From the cell containing the given text, extract its center point as [x, y] coordinate. 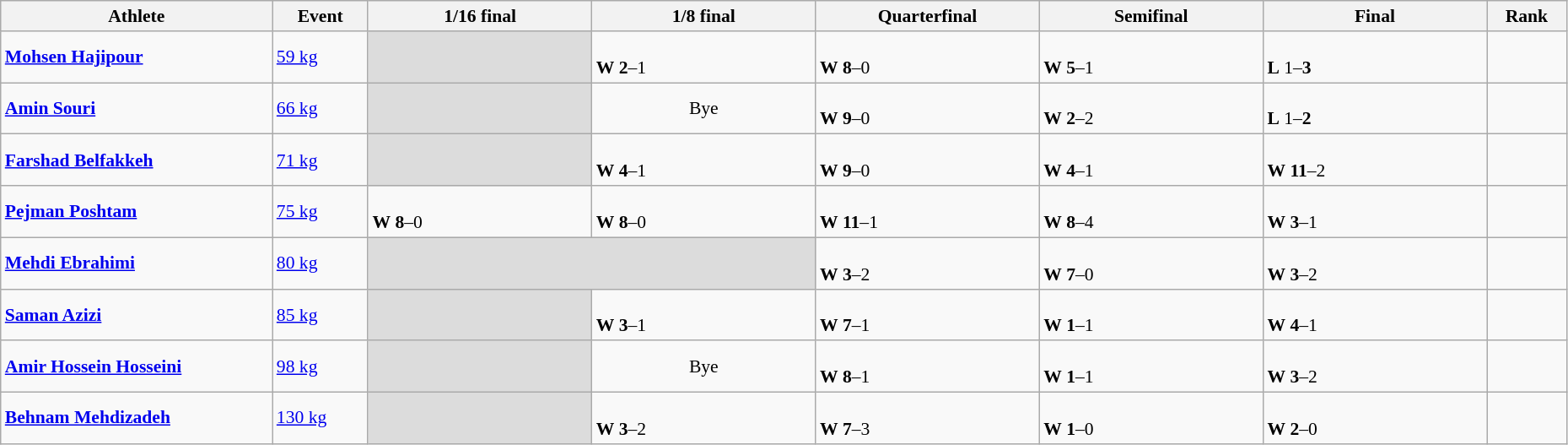
Mohsen Hajipour [137, 57]
75 kg [321, 211]
80 kg [321, 263]
Pejman Poshtam [137, 211]
130 kg [321, 419]
W 8–4 [1150, 211]
Rank [1527, 16]
Quarterfinal [928, 16]
L 1–2 [1375, 108]
W 11–1 [928, 211]
W 2–0 [1375, 419]
Final [1375, 16]
98 kg [321, 366]
W 7–1 [928, 314]
Farshad Belfakkeh [137, 160]
W 7–3 [928, 419]
1/16 final [479, 16]
W 7–0 [1150, 263]
Amir Hossein Hosseini [137, 366]
Semifinal [1150, 16]
W 11–2 [1375, 160]
Mehdi Ebrahimi [137, 263]
W 1–0 [1150, 419]
Amin Souri [137, 108]
L 1–3 [1375, 57]
W 2–2 [1150, 108]
1/8 final [703, 16]
85 kg [321, 314]
W 5–1 [1150, 57]
Athlete [137, 16]
Behnam Mehdizadeh [137, 419]
71 kg [321, 160]
Event [321, 16]
Saman Azizi [137, 314]
W 2–1 [703, 57]
66 kg [321, 108]
W 8–1 [928, 366]
59 kg [321, 57]
